Provide the (x, y) coordinate of the cell's center where the given text is located.  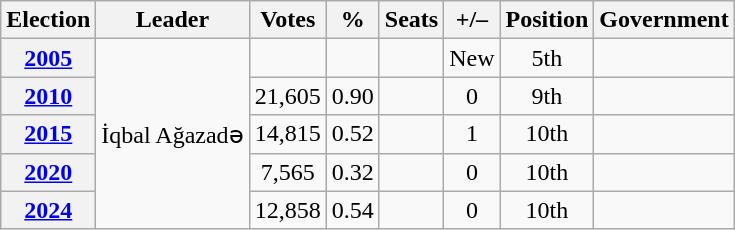
Government (664, 20)
21,605 (288, 96)
0.32 (352, 172)
New (472, 58)
5th (547, 58)
Election (48, 20)
7,565 (288, 172)
İqbal Ağazadə (172, 134)
0.90 (352, 96)
9th (547, 96)
2024 (48, 210)
% (352, 20)
1 (472, 134)
Votes (288, 20)
Position (547, 20)
2020 (48, 172)
+/– (472, 20)
12,858 (288, 210)
2015 (48, 134)
14,815 (288, 134)
2005 (48, 58)
Leader (172, 20)
0.54 (352, 210)
Seats (411, 20)
2010 (48, 96)
0.52 (352, 134)
